Output the [X, Y] coordinate of the center of the cell containing the given text.  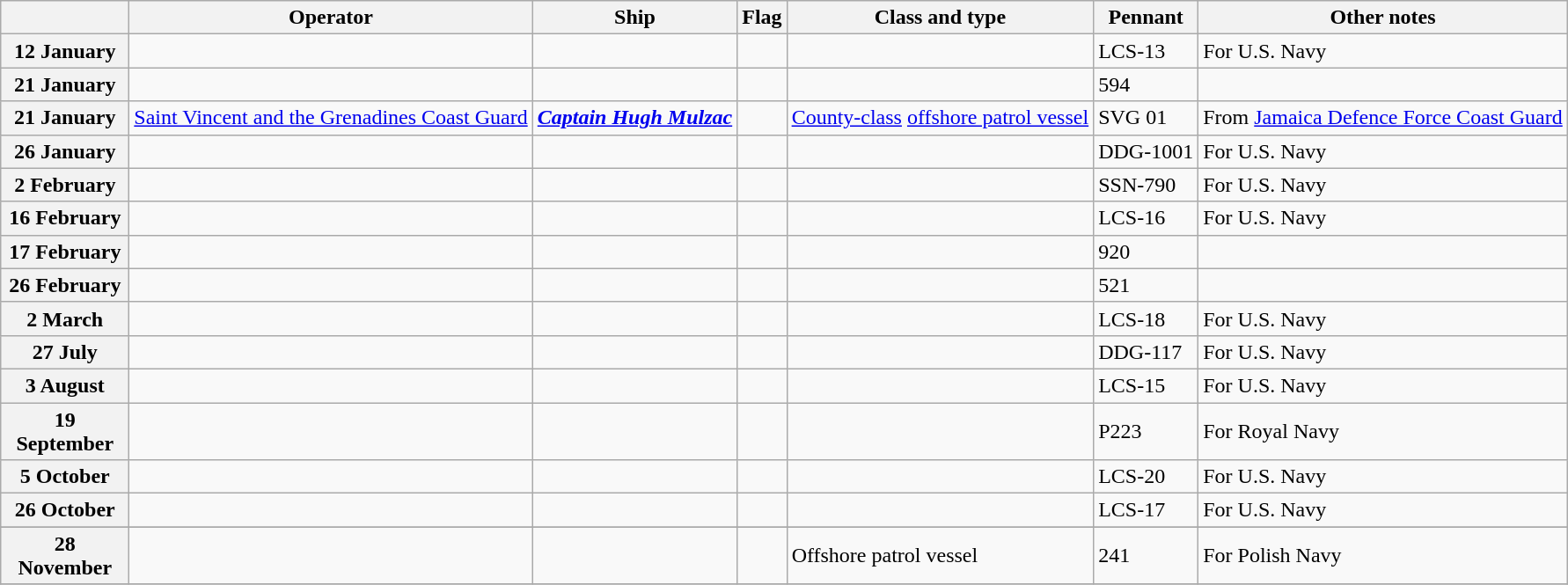
27 July [65, 352]
LCS-17 [1146, 510]
17 February [65, 252]
Class and type [940, 18]
16 February [65, 218]
3 August [65, 385]
LCS-18 [1146, 318]
County-class offshore patrol vessel [940, 118]
LCS-20 [1146, 477]
Ship [634, 18]
SSN-790 [1146, 185]
26 October [65, 510]
521 [1146, 285]
LCS-16 [1146, 218]
LCS-13 [1146, 51]
5 October [65, 477]
920 [1146, 252]
Other notes [1383, 18]
Saint Vincent and the Grenadines Coast Guard [331, 118]
241 [1146, 556]
For Royal Navy [1383, 431]
Pennant [1146, 18]
Flag [762, 18]
Offshore patrol vessel [940, 556]
From Jamaica Defence Force Coast Guard [1383, 118]
12 January [65, 51]
28 November [65, 556]
26 February [65, 285]
26 January [65, 151]
SVG 01 [1146, 118]
Operator [331, 18]
P223 [1146, 431]
19 September [65, 431]
2 February [65, 185]
DDG-117 [1146, 352]
Captain Hugh Mulzac [634, 118]
594 [1146, 84]
For Polish Navy [1383, 556]
LCS-15 [1146, 385]
2 March [65, 318]
DDG-1001 [1146, 151]
